Provide the [x, y] coordinate of the cell's center where the given text is located.  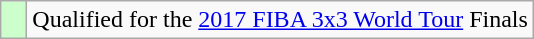
Qualified for the 2017 FIBA 3x3 World Tour Finals [280, 20]
